Locate the cell with the specified text and output its [X, Y] center coordinate. 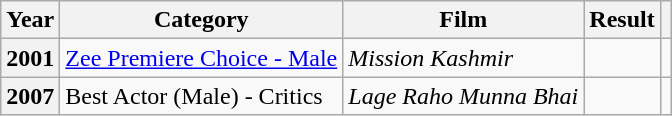
Category [202, 20]
Zee Premiere Choice - Male [202, 58]
Lage Raho Munna Bhai [464, 96]
2007 [30, 96]
Year [30, 20]
Best Actor (Male) - Critics [202, 96]
2001 [30, 58]
Mission Kashmir [464, 58]
Film [464, 20]
Result [622, 20]
